Extract the [X, Y] coordinate from the center of the cell holding the provided text.  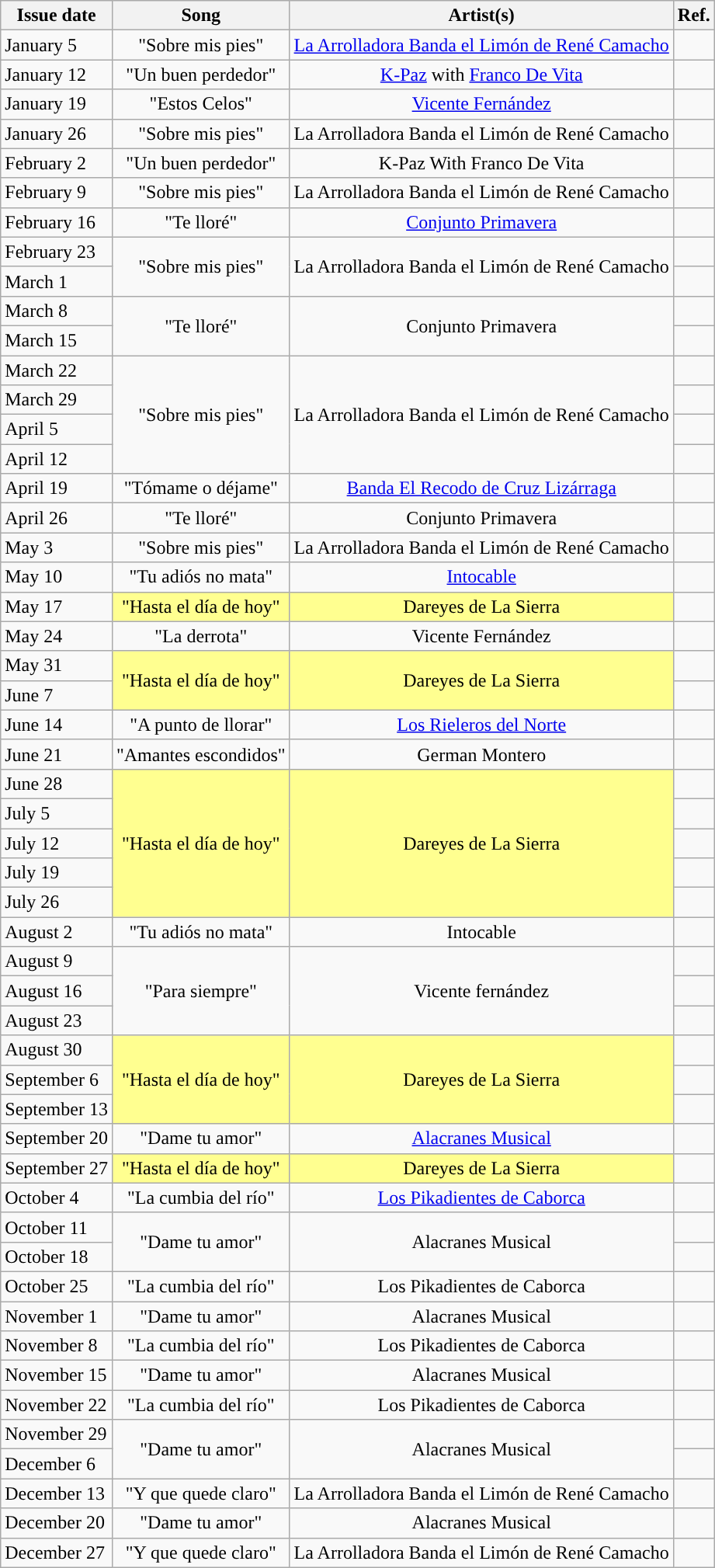
Issue date [57, 16]
July 5 [57, 813]
January 19 [57, 104]
November 1 [57, 1316]
March 29 [57, 400]
October 25 [57, 1286]
"A punto de llorar" [200, 725]
Banda El Recodo de Cruz Lizárraga [481, 488]
November 15 [57, 1375]
September 13 [57, 1109]
June 28 [57, 784]
March 1 [57, 281]
July 19 [57, 873]
Ref. [694, 16]
February 2 [57, 163]
September 6 [57, 1080]
January 5 [57, 45]
Song [200, 16]
May 24 [57, 636]
March 15 [57, 340]
K-Paz With Franco De Vita [481, 163]
"Estos Celos" [200, 104]
August 23 [57, 1020]
August 16 [57, 991]
K-Paz with Franco De Vita [481, 75]
January 26 [57, 134]
August 2 [57, 932]
August 30 [57, 1050]
November 29 [57, 1434]
June 14 [57, 725]
December 20 [57, 1523]
May 3 [57, 548]
February 16 [57, 222]
April 5 [57, 429]
June 7 [57, 695]
May 31 [57, 666]
January 12 [57, 75]
"Para siempre" [200, 991]
May 10 [57, 577]
December 6 [57, 1464]
"Tómame o déjame" [200, 488]
April 26 [57, 518]
February 9 [57, 193]
October 4 [57, 1198]
February 23 [57, 252]
May 17 [57, 607]
"Amantes escondidos" [200, 754]
October 18 [57, 1257]
April 19 [57, 488]
Artist(s) [481, 16]
Vicente fernández [481, 991]
July 26 [57, 902]
German Montero [481, 754]
July 12 [57, 843]
September 27 [57, 1168]
Los Rieleros del Norte [481, 725]
December 13 [57, 1493]
August 9 [57, 961]
November 22 [57, 1405]
November 8 [57, 1346]
December 27 [57, 1552]
April 12 [57, 459]
October 11 [57, 1227]
March 22 [57, 370]
"La derrota" [200, 636]
June 21 [57, 754]
March 8 [57, 311]
September 20 [57, 1139]
